Determine the [X, Y] coordinate at the center of the cell enclosing the given text.  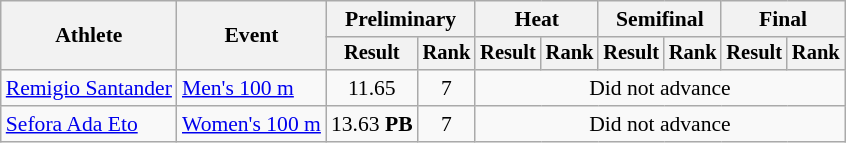
Remigio Santander [89, 88]
Heat [536, 19]
Final [782, 19]
Preliminary [400, 19]
Sefora Ada Eto [89, 124]
Women's 100 m [252, 124]
13.63 PB [372, 124]
Athlete [89, 36]
Event [252, 36]
11.65 [372, 88]
Men's 100 m [252, 88]
Semifinal [660, 19]
